Extract the [x, y] coordinate from the center of the cell holding the provided text.  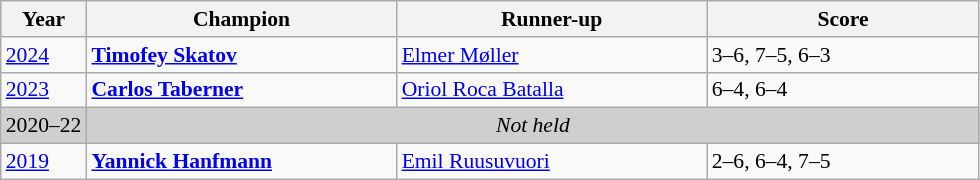
3–6, 7–5, 6–3 [844, 55]
2019 [44, 162]
2–6, 6–4, 7–5 [844, 162]
Oriol Roca Batalla [552, 90]
2020–22 [44, 126]
Timofey Skatov [241, 55]
6–4, 6–4 [844, 90]
Carlos Taberner [241, 90]
Score [844, 19]
2023 [44, 90]
Emil Ruusuvuori [552, 162]
Elmer Møller [552, 55]
Not held [532, 126]
2024 [44, 55]
Yannick Hanfmann [241, 162]
Runner-up [552, 19]
Year [44, 19]
Champion [241, 19]
